Extract the (x, y) coordinate from the center of the cell holding the provided text.  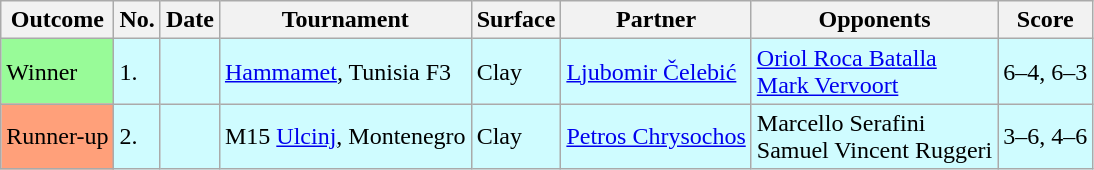
Date (190, 20)
1. (137, 72)
3–6, 4–6 (1046, 136)
Score (1046, 20)
Ljubomir Čelebić (656, 72)
No. (137, 20)
Winner (58, 72)
Surface (516, 20)
Partner (656, 20)
Petros Chrysochos (656, 136)
M15 Ulcinj, Montenegro (345, 136)
Hammamet, Tunisia F3 (345, 72)
Outcome (58, 20)
Marcello Serafini Samuel Vincent Ruggeri (874, 136)
Tournament (345, 20)
Opponents (874, 20)
2. (137, 136)
Oriol Roca Batalla Mark Vervoort (874, 72)
6–4, 6–3 (1046, 72)
Runner-up (58, 136)
